Find where the given text appears and provide that cell's center as (x, y) coordinate. 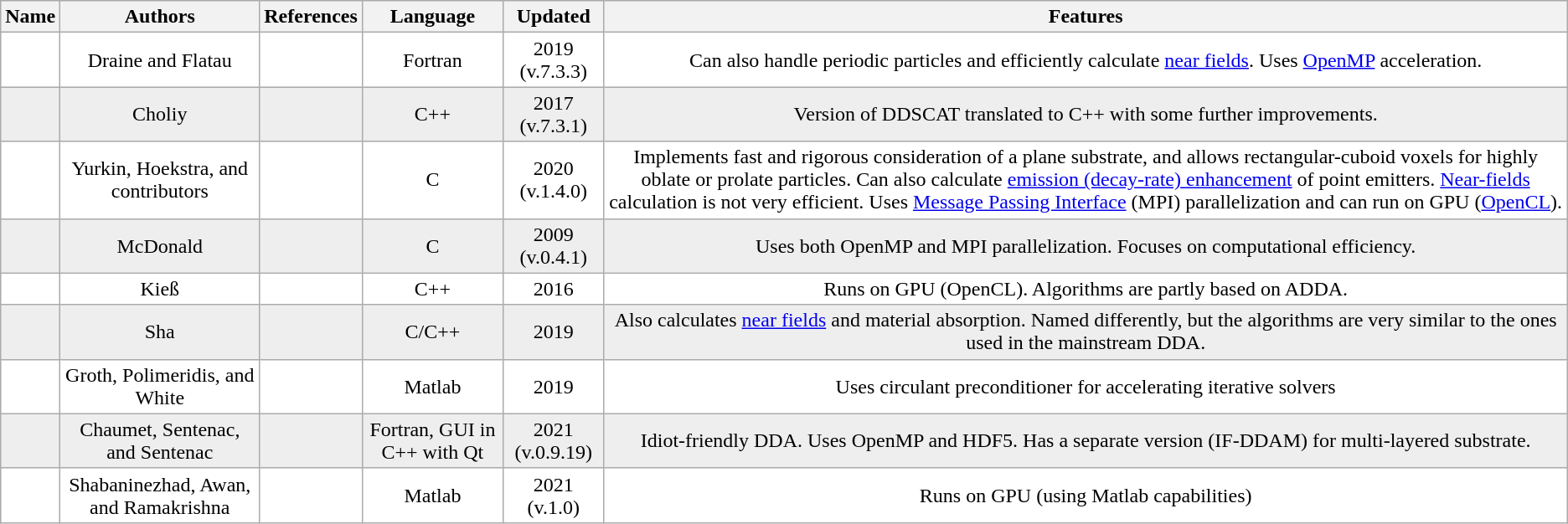
Authors (160, 17)
C/C++ (432, 331)
Runs on GPU (using Matlab capabilities) (1086, 496)
Choliy (160, 114)
2009 (v.0.4.1) (554, 246)
References (312, 17)
Sha (160, 331)
Features (1086, 17)
2017 (v.7.3.1) (554, 114)
2020 (v.1.4.0) (554, 180)
Also calculates near fields and material absorption. Named differently, but the algorithms are very similar to the ones used in the mainstream DDA. (1086, 331)
Shabaninezhad, Awan, and Ramakrishna (160, 496)
Fortran, GUI in C++ with Qt (432, 440)
Version of DDSCAT translated to C++ with some further improvements. (1086, 114)
Kieß (160, 289)
Language (432, 17)
Updated (554, 17)
2021 (v.1.0) (554, 496)
Chaumet, Sentenac, and Sentenac (160, 440)
2019 (v.7.3.3) (554, 60)
McDonald (160, 246)
2016 (554, 289)
Runs on GPU (OpenCL). Algorithms are partly based on ADDA. (1086, 289)
2021 (v.0.9.19) (554, 440)
Can also handle periodic particles and efficiently calculate near fields. Uses OpenMP acceleration. (1086, 60)
Groth, Polimeridis, and White (160, 387)
Fortran (432, 60)
Idiot-friendly DDA. Uses OpenMP and HDF5. Has a separate version (IF-DDAM) for multi-layered substrate. (1086, 440)
Uses both OpenMP and MPI parallelization. Focuses on computational efficiency. (1086, 246)
Draine and Flatau (160, 60)
Yurkin, Hoekstra, and contributors (160, 180)
Uses circulant preconditioner for accelerating iterative solvers (1086, 387)
Name (30, 17)
